Return (x, y) of the center of cell containing provided text 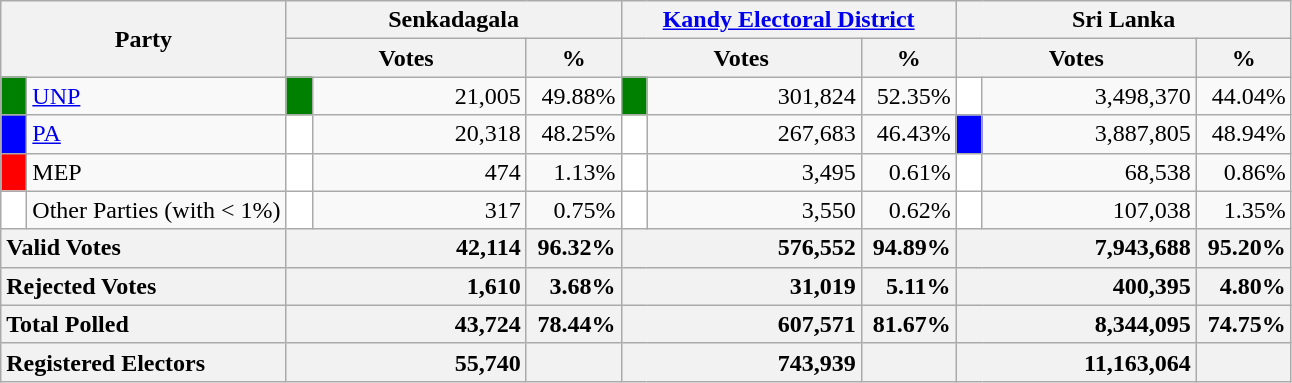
Registered Electors (144, 362)
Sri Lanka (1124, 20)
3,498,370 (1089, 96)
81.67% (908, 324)
20,318 (419, 134)
31,019 (741, 286)
Total Polled (144, 324)
1,610 (406, 286)
MEP (156, 172)
Party (144, 39)
0.86% (1244, 172)
Other Parties (with < 1%) (156, 210)
49.88% (574, 96)
301,824 (754, 96)
5.11% (908, 286)
43,724 (406, 324)
48.94% (1244, 134)
46.43% (908, 134)
Kandy Electoral District (788, 20)
Senkadagala (454, 20)
78.44% (574, 324)
267,683 (754, 134)
3.68% (574, 286)
3,495 (754, 172)
607,571 (741, 324)
317 (419, 210)
3,550 (754, 210)
11,163,064 (1076, 362)
55,740 (406, 362)
1.13% (574, 172)
68,538 (1089, 172)
52.35% (908, 96)
576,552 (741, 248)
400,395 (1076, 286)
0.75% (574, 210)
42,114 (406, 248)
94.89% (908, 248)
8,344,095 (1076, 324)
UNP (156, 96)
PA (156, 134)
44.04% (1244, 96)
0.61% (908, 172)
Valid Votes (144, 248)
96.32% (574, 248)
1.35% (1244, 210)
474 (419, 172)
3,887,805 (1089, 134)
743,939 (741, 362)
74.75% (1244, 324)
107,038 (1089, 210)
Rejected Votes (144, 286)
48.25% (574, 134)
95.20% (1244, 248)
0.62% (908, 210)
7,943,688 (1076, 248)
4.80% (1244, 286)
21,005 (419, 96)
